Detect which cell encompasses the target text, then output its [X, Y] center coordinate. 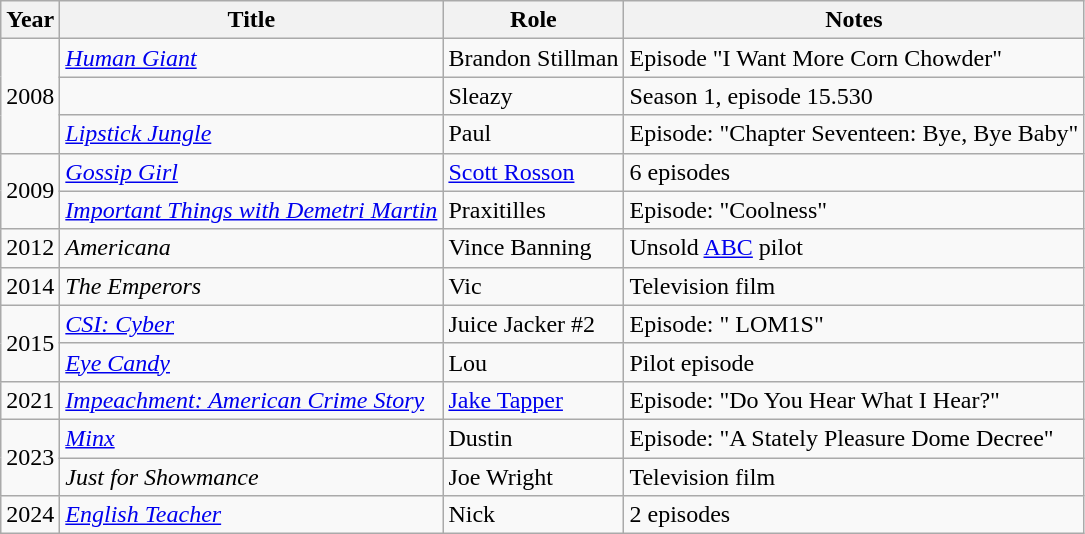
2021 [30, 400]
Role [534, 20]
Sleazy [534, 96]
Jake Tapper [534, 400]
2015 [30, 343]
Episode: "Chapter Seventeen: Bye, Bye Baby" [854, 134]
Episode: "Coolness" [854, 210]
Episode: "A Stately Pleasure Dome Decree" [854, 438]
Vince Banning [534, 248]
2024 [30, 515]
Minx [252, 438]
Lipstick Jungle [252, 134]
2023 [30, 457]
Americana [252, 248]
2012 [30, 248]
Vic [534, 286]
Joe Wright [534, 477]
English Teacher [252, 515]
2009 [30, 191]
Juice Jacker #2 [534, 324]
Pilot episode [854, 362]
Lou [534, 362]
Important Things with Demetri Martin [252, 210]
Nick [534, 515]
Episode "I Want More Corn Chowder" [854, 58]
Scott Rosson [534, 172]
Paul [534, 134]
Title [252, 20]
Impeachment: American Crime Story [252, 400]
Brandon Stillman [534, 58]
CSI: Cyber [252, 324]
Dustin [534, 438]
Human Giant [252, 58]
Eye Candy [252, 362]
Year [30, 20]
2 episodes [854, 515]
The Emperors [252, 286]
6 episodes [854, 172]
Praxitilles [534, 210]
2014 [30, 286]
Notes [854, 20]
Season 1, episode 15.530 [854, 96]
Gossip Girl [252, 172]
2008 [30, 96]
Just for Showmance [252, 477]
Episode: "Do You Hear What I Hear?" [854, 400]
Episode: " LOM1S" [854, 324]
Unsold ABC pilot [854, 248]
